Return the [X, Y] coordinate for the center point of the cell that contains the specified text.  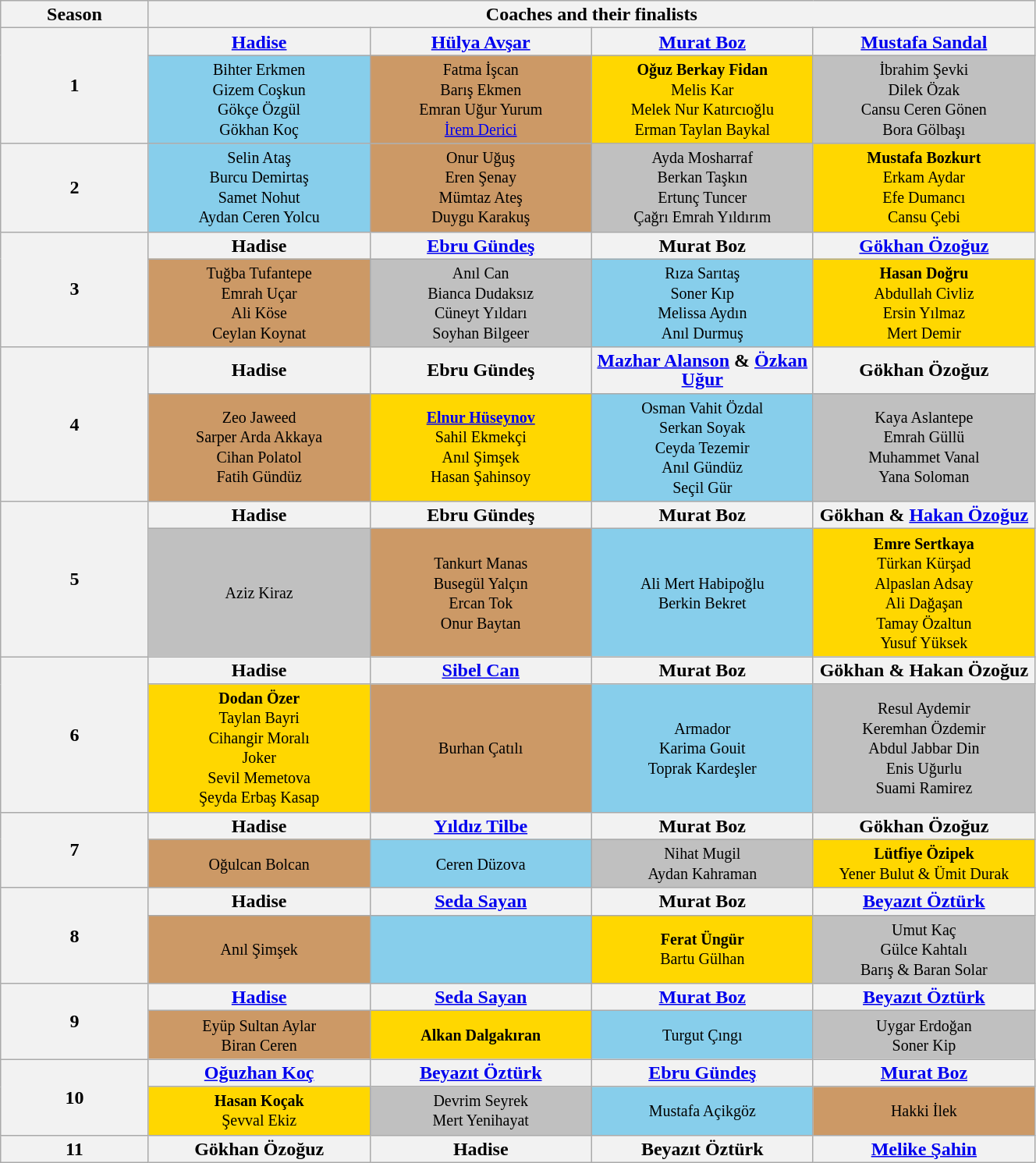
Emre SertkayaTürkan KürşadAlpaslan AdsayAli DağaşanTamay ÖzaltunYusuf Yüksek [924, 593]
ArmadorKarima GouitToprak Kardeşler [702, 748]
11 [75, 1148]
Coaches and their finalists [591, 14]
Nihat MugilAydan Kahraman [702, 863]
2 [75, 187]
Aziz Kiraz [259, 593]
Ferat ÜngürBartu Gülhan [702, 949]
Oğuzhan Koç [259, 1073]
İbrahim ŞevkiDilek ÖzakCansu Ceren GönenBora Gölbaşı [924, 100]
5 [75, 579]
Burhan Çatılı [481, 748]
Mustafa Sandal [924, 42]
Lütfiye ÖzipekYener Bulut & Ümit Durak [924, 863]
Devrim SeyrekMert Yenihayat [481, 1111]
Tuğba TufantepeEmrah UçarAli KöseCeylan Koynat [259, 303]
Onur UğuşEren ŞenayMümtaz AteşDuygu Karakuş [481, 187]
Ceren Düzova [481, 863]
Anıl Şimşek [259, 949]
Fatma İşcanBarış EkmenEmran Uğur Yurumİrem Derici [481, 100]
Mazhar Alanson & Özkan Uğur [702, 370]
Melike Şahin [924, 1148]
7 [75, 850]
Season [75, 14]
Osman Vahit ÖzdalSerkan SoyakCeyda TezemirAnıl GündüzSeçil Gür [702, 448]
3 [75, 289]
Hasan KoçakŞevval Ekiz [259, 1111]
Zeo JaweedSarper Arda AkkayaCihan PolatolFatih Gündüz [259, 448]
Elnur HüseynovSahil EkmekçiAnıl ŞimşekHasan Şahinsoy [481, 448]
Bihter ErkmenGizem CoşkunGökçe ÖzgülGökhan Koç [259, 100]
Oğulcan Bolcan [259, 863]
8 [75, 936]
Selin AtaşBurcu DemirtaşSamet NohutAydan Ceren Yolcu [259, 187]
Dodan ÖzerTaylan BayriCihangir MoralıJokerSevil MemetovaŞeyda Erbaş Kasap [259, 748]
Rıza SarıtaşSoner KıpMelissa AydınAnıl Durmuş [702, 303]
Turgut Çıngı [702, 1035]
Ali Mert HabipoğluBerkin Bekret [702, 593]
10 [75, 1097]
Tankurt ManasBusegül YalçınErcan TokOnur Baytan [481, 593]
Uygar ErdoğanSoner Kip [924, 1035]
Hakki İlek [924, 1111]
Eyüp Sultan AylarBiran Ceren [259, 1035]
Sibel Can [481, 671]
Umut KaçGülce KahtalıBarış & Baran Solar [924, 949]
4 [75, 424]
Yıldız Tilbe [481, 825]
Kaya AslantepeEmrah GüllüMuhammet Vanal Yana Soloman [924, 448]
Hülya Avşar [481, 42]
Alkan Dalgakıran [481, 1035]
Mustafa Açikgöz [702, 1111]
Ayda MosharrafBerkan TaşkınErtunç TuncerÇağrı Emrah Yıldırım [702, 187]
9 [75, 1022]
Oğuz Berkay FidanMelis KarMelek Nur KatırcıoğluErman Taylan Baykal [702, 100]
Mustafa BozkurtErkam AydarEfe DumancıCansu Çebi [924, 187]
6 [75, 735]
Hasan DoğruAbdullah CivlizErsin YılmazMert Demir [924, 303]
Resul AydemirKeremhan ÖzdemirAbdul Jabbar DinEnis UğurluSuami Ramirez [924, 748]
Anıl CanBianca DudaksızCüneyt YıldarıSoyhan Bilgeer [481, 303]
1 [75, 86]
